Output the [x, y] coordinate of the center of the cell containing the given text.  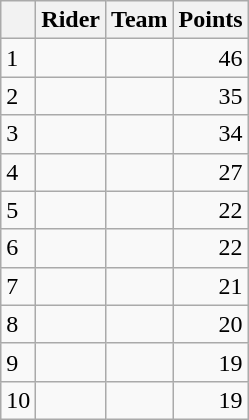
Rider [71, 20]
3 [18, 134]
9 [18, 362]
8 [18, 324]
6 [18, 248]
7 [18, 286]
1 [18, 58]
21 [210, 286]
10 [18, 400]
20 [210, 324]
2 [18, 96]
Team [140, 20]
Points [210, 20]
27 [210, 172]
46 [210, 58]
35 [210, 96]
34 [210, 134]
4 [18, 172]
5 [18, 210]
